From the cell containing the given text, extract its center point as (x, y) coordinate. 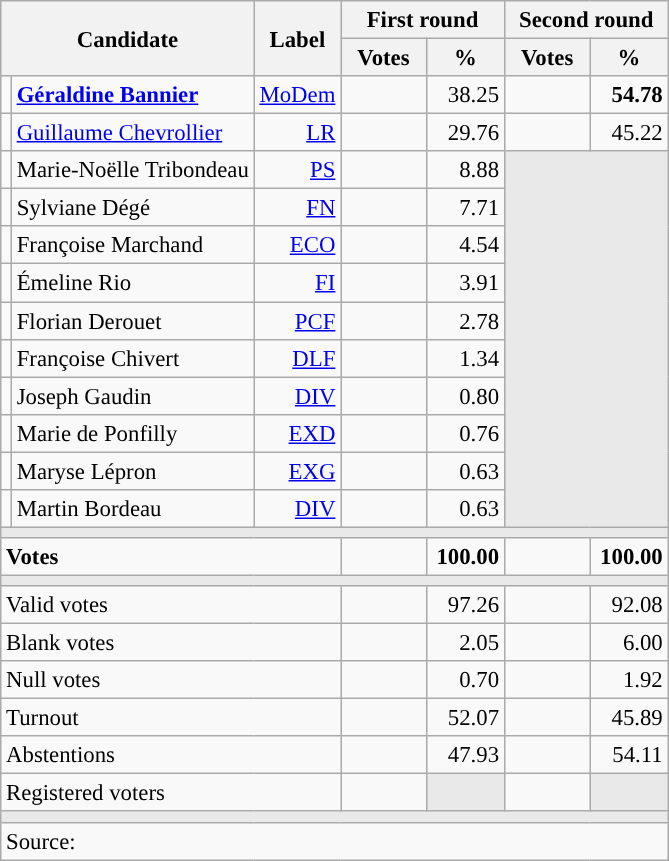
Blank votes (171, 643)
PS (298, 170)
Registered voters (171, 793)
FN (298, 208)
1.34 (465, 358)
52.07 (465, 718)
54.11 (629, 755)
Martin Bordeau (132, 509)
Géraldine Bannier (132, 95)
LR (298, 133)
DLF (298, 358)
Joseph Gaudin (132, 396)
PCF (298, 321)
Marie de Ponfilly (132, 433)
Abstentions (171, 755)
47.93 (465, 755)
0.76 (465, 433)
3.91 (465, 283)
45.89 (629, 718)
EXG (298, 471)
Françoise Chivert (132, 358)
Second round (586, 20)
Émeline Rio (132, 283)
8.88 (465, 170)
0.80 (465, 396)
0.70 (465, 680)
Label (298, 38)
6.00 (629, 643)
Marie-Noëlle Tribondeau (132, 170)
97.26 (465, 605)
54.78 (629, 95)
Turnout (171, 718)
ECO (298, 245)
29.76 (465, 133)
Source: (334, 841)
Valid votes (171, 605)
Maryse Lépron (132, 471)
38.25 (465, 95)
EXD (298, 433)
1.92 (629, 680)
2.78 (465, 321)
Françoise Marchand (132, 245)
Florian Derouet (132, 321)
Null votes (171, 680)
2.05 (465, 643)
92.08 (629, 605)
Guillaume Chevrollier (132, 133)
7.71 (465, 208)
FI (298, 283)
Sylviane Dégé (132, 208)
4.54 (465, 245)
First round (423, 20)
45.22 (629, 133)
Candidate (128, 38)
MoDem (298, 95)
